Detect which cell encompasses the target text, then output its (X, Y) center coordinate. 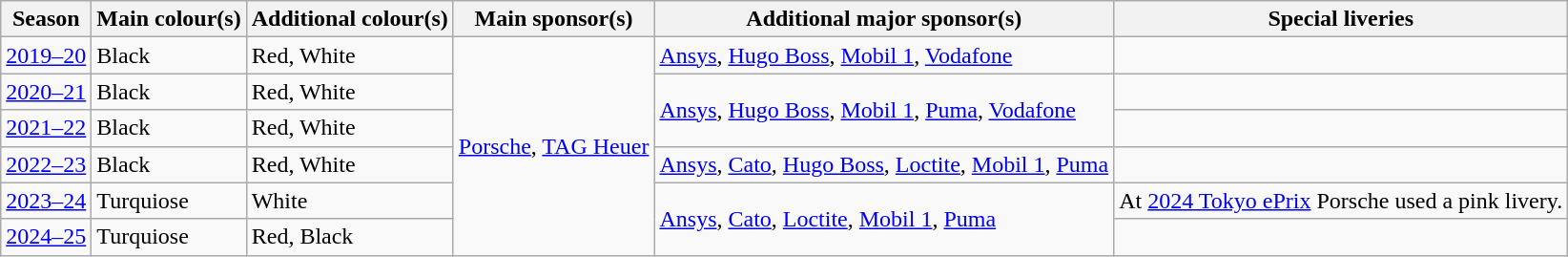
Season (46, 19)
Ansys, Hugo Boss, Mobil 1, Puma, Vodafone (884, 110)
Special liveries (1341, 19)
2021–22 (46, 128)
Main colour(s) (169, 19)
Ansys, Cato, Hugo Boss, Loctite, Mobil 1, Puma (884, 164)
Red, Black (349, 237)
2019–20 (46, 55)
Additional major sponsor(s) (884, 19)
White (349, 201)
Additional colour(s) (349, 19)
At 2024 Tokyo ePrix Porsche used a pink livery. (1341, 201)
2020–21 (46, 92)
2022–23 (46, 164)
2024–25 (46, 237)
2023–24 (46, 201)
Ansys, Hugo Boss, Mobil 1, Vodafone (884, 55)
Ansys, Cato, Loctite, Mobil 1, Puma (884, 219)
Porsche, TAG Heuer (553, 146)
Main sponsor(s) (553, 19)
